Return the (x, y) coordinate for the center point of the cell that contains the specified text.  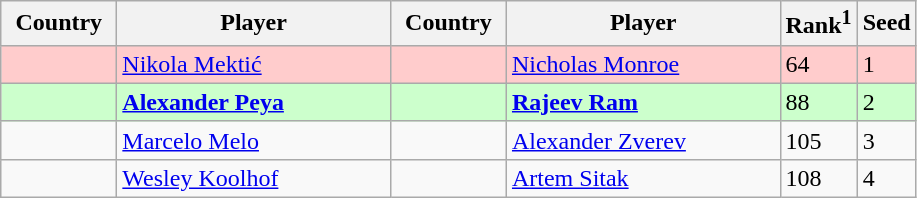
2 (886, 102)
3 (886, 140)
Marcelo Melo (254, 140)
Nikola Mektić (254, 64)
105 (818, 140)
Rajeev Ram (643, 102)
Seed (886, 24)
Nicholas Monroe (643, 64)
Alexander Zverev (643, 140)
64 (818, 64)
1 (886, 64)
Artem Sitak (643, 178)
4 (886, 178)
88 (818, 102)
Rank1 (818, 24)
Wesley Koolhof (254, 178)
108 (818, 178)
Alexander Peya (254, 102)
